Output the (X, Y) coordinate of the center of the cell containing the given text.  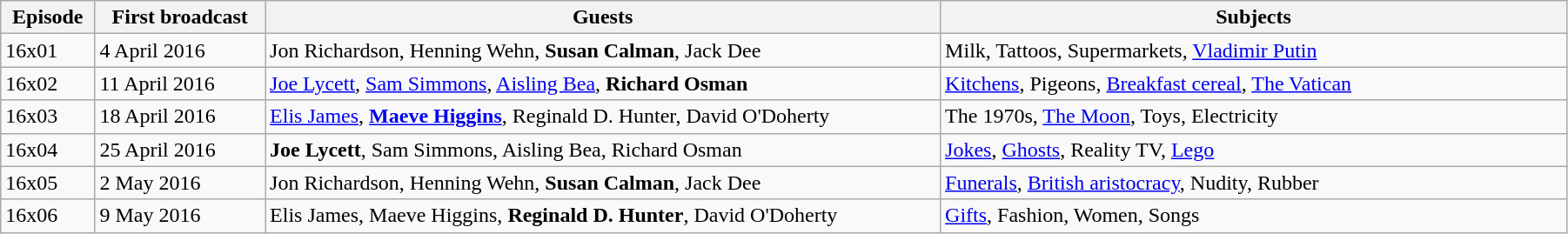
Subjects (1254, 17)
18 April 2016 (180, 117)
16x02 (48, 84)
16x03 (48, 117)
Kitchens, Pigeons, Breakfast cereal, The Vatican (1254, 84)
The 1970s, The Moon, Toys, Electricity (1254, 117)
First broadcast (180, 17)
16x01 (48, 50)
Guests (603, 17)
9 May 2016 (180, 216)
25 April 2016 (180, 150)
16x06 (48, 216)
Gifts, Fashion, Women, Songs (1254, 216)
4 April 2016 (180, 50)
Episode (48, 17)
Milk, Tattoos, Supermarkets, Vladimir Putin (1254, 50)
Jokes, Ghosts, Reality TV, Lego (1254, 150)
Funerals, British aristocracy, Nudity, Rubber (1254, 183)
16x04 (48, 150)
16x05 (48, 183)
11 April 2016 (180, 84)
2 May 2016 (180, 183)
